Output the (x, y) coordinate of the center of the cell containing the given text.  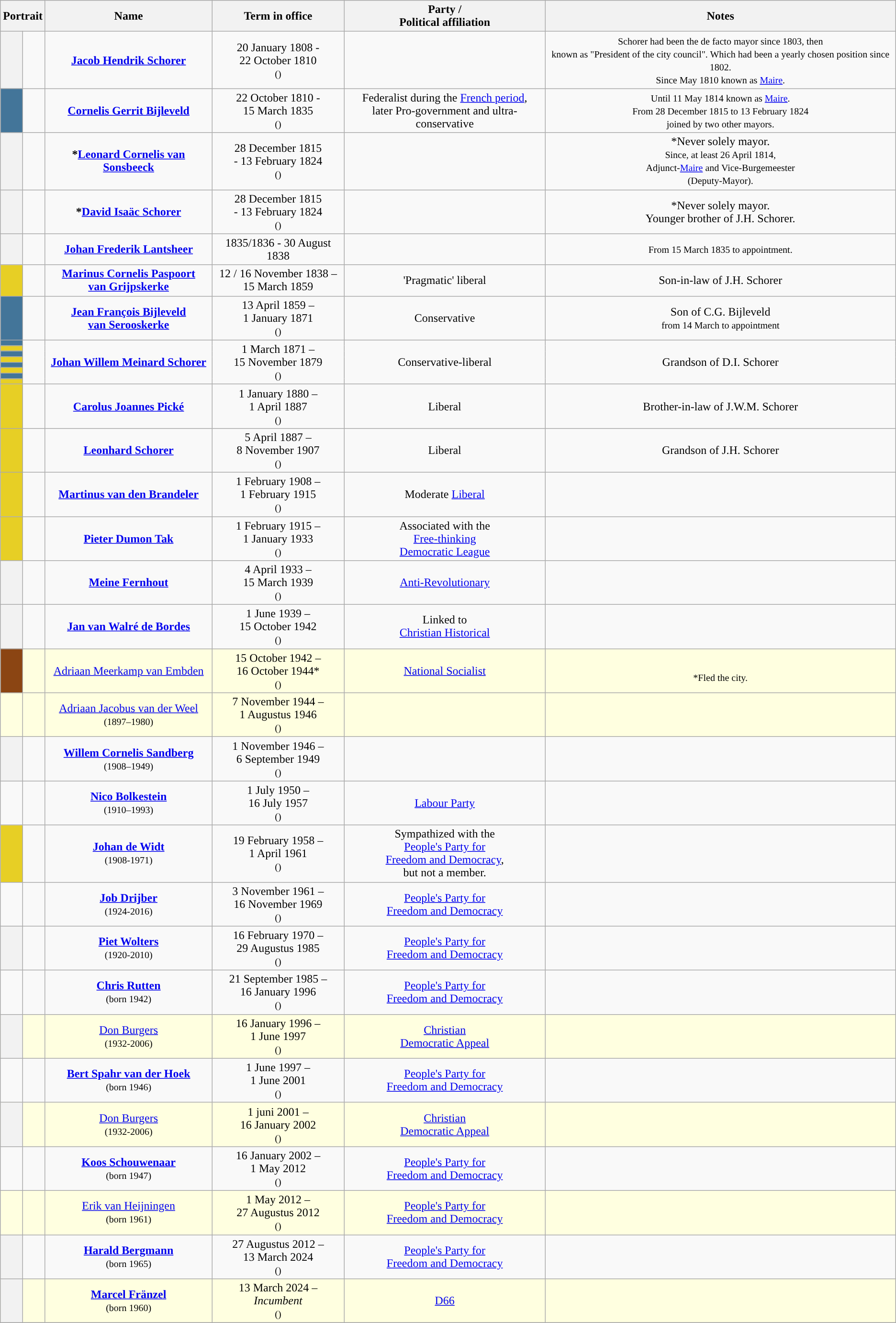
21 September 1985 – 16 January 1996 () (278, 992)
Federalist during the French period,later Pro-government and ultra-conservative (445, 111)
19 February 1958 – 1 April 1961 () (278, 853)
Chris Rutten (born 1942) (128, 992)
1 juni 2001 – 16 January 2002 () (278, 1124)
Conservative (445, 318)
Jean François Bijleveld van Serooskerke (128, 318)
D66 (445, 1301)
Erik van Heijningen (born 1961) (128, 1212)
Grandson of D.I. Schorer (720, 362)
Conservative-liberal (445, 362)
Until 11 May 1814 known as Maire. From 28 December 1815 to 13 February 1824joined by two other mayors. (720, 111)
16 February 1970 – 29 Augustus 1985 () (278, 948)
Leonhard Schorer (128, 450)
Job Drijber (1924-2016) (128, 904)
1 January 1880 – 1 April 1887 () (278, 406)
Johan de Widt (1908-1971) (128, 853)
1 February 1908 – 1 February 1915 () (278, 494)
1 July 1950 – 16 July 1957 () (278, 803)
From 15 March 1835 to appointment. (720, 249)
Son-in-law of J.H. Schorer (720, 281)
Martinus van den Brandeler (128, 494)
*David Isaäc Schorer (128, 212)
Sympathized with the People's Party for Freedom and Democracy, but not a member. (445, 853)
'Pragmatic' liberal (445, 281)
Carolus Joannes Pické (128, 406)
Willem Cornelis Sandberg (1908–1949) (128, 759)
Jacob Hendrik Schorer (128, 60)
27 Augustus 2012 – 13 March 2024 () (278, 1256)
16 January 1996 – 1 June 1997 () (278, 1036)
Anti-Revolutionary (445, 583)
7 November 1944 – 1 Augustus 1946 () (278, 715)
Linked to Christian Historical (445, 627)
Marinus Cornelis Paspoort van Grijpskerke (128, 281)
Party / Political affiliation (445, 16)
National Socialist (445, 671)
1 June 1939 – 15 October 1942 () (278, 627)
Piet Wolters (1920-2010) (128, 948)
Koos Schouwenaar (born 1947) (128, 1168)
Brother-in-law of J.W.M. Schorer (720, 406)
12 / 16 November 1838 – 15 March 1859 (278, 281)
Adriaan Jacobus van der Weel (1897–1980) (128, 715)
Harald Bergmann (born 1965) (128, 1256)
4 April 1933 – 15 March 1939 () (278, 583)
Bert Spahr van der Hoek (born 1946) (128, 1080)
1 November 1946 – 6 September 1949 () (278, 759)
*Leonard Cornelis van Sonsbeeck (128, 161)
Nico Bolkestein (1910–1993) (128, 803)
Moderate Liberal (445, 494)
1 May 2012 – 27 Augustus 2012 () (278, 1212)
5 April 1887 – 8 November 1907 () (278, 450)
*Never solely mayor.Since, at least 26 April 1814,Adjunct-Maire and Vice-Burgemeester(Deputy-Mayor). (720, 161)
Cornelis Gerrit Bijleveld (128, 111)
*Fled the city. (720, 671)
1 March 1871 – 15 November 1879 () (278, 362)
Term in office (278, 16)
15 October 1942 – 16 October 1944* () (278, 671)
1 February 1915 – 1 January 1933 () (278, 538)
1 June 1997 – 1 June 2001 () (278, 1080)
13 April 1859 – 1 January 1871 () (278, 318)
3 November 1961 – 16 November 1969 () (278, 904)
Pieter Dumon Tak (128, 538)
13 March 2024 – Incumbent () (278, 1301)
Marcel Fränzel (born 1960) (128, 1301)
16 January 2002 – 1 May 2012 () (278, 1168)
22 October 1810 -15 March 1835() (278, 111)
Son of C.G. Bijleveld from 14 March to appointment (720, 318)
Meine Fernhout (128, 583)
20 January 1808 - 22 October 1810() (278, 60)
Johan Willem Meinard Schorer (128, 362)
Adriaan Meerkamp van Embden (128, 671)
Jan van Walré de Bordes (128, 627)
Portrait (23, 16)
1835/1836 - 30 August 1838 (278, 249)
Johan Frederik Lantsheer (128, 249)
Notes (720, 16)
Associated with the Free-thinking Democratic League (445, 538)
Grandson of J.H. Schorer (720, 450)
*Never solely mayor.Younger brother of J.H. Schorer. (720, 212)
Labour Party (445, 803)
Name (128, 16)
